For the text-containing cell, return its midpoint in (x, y) coordinate format. 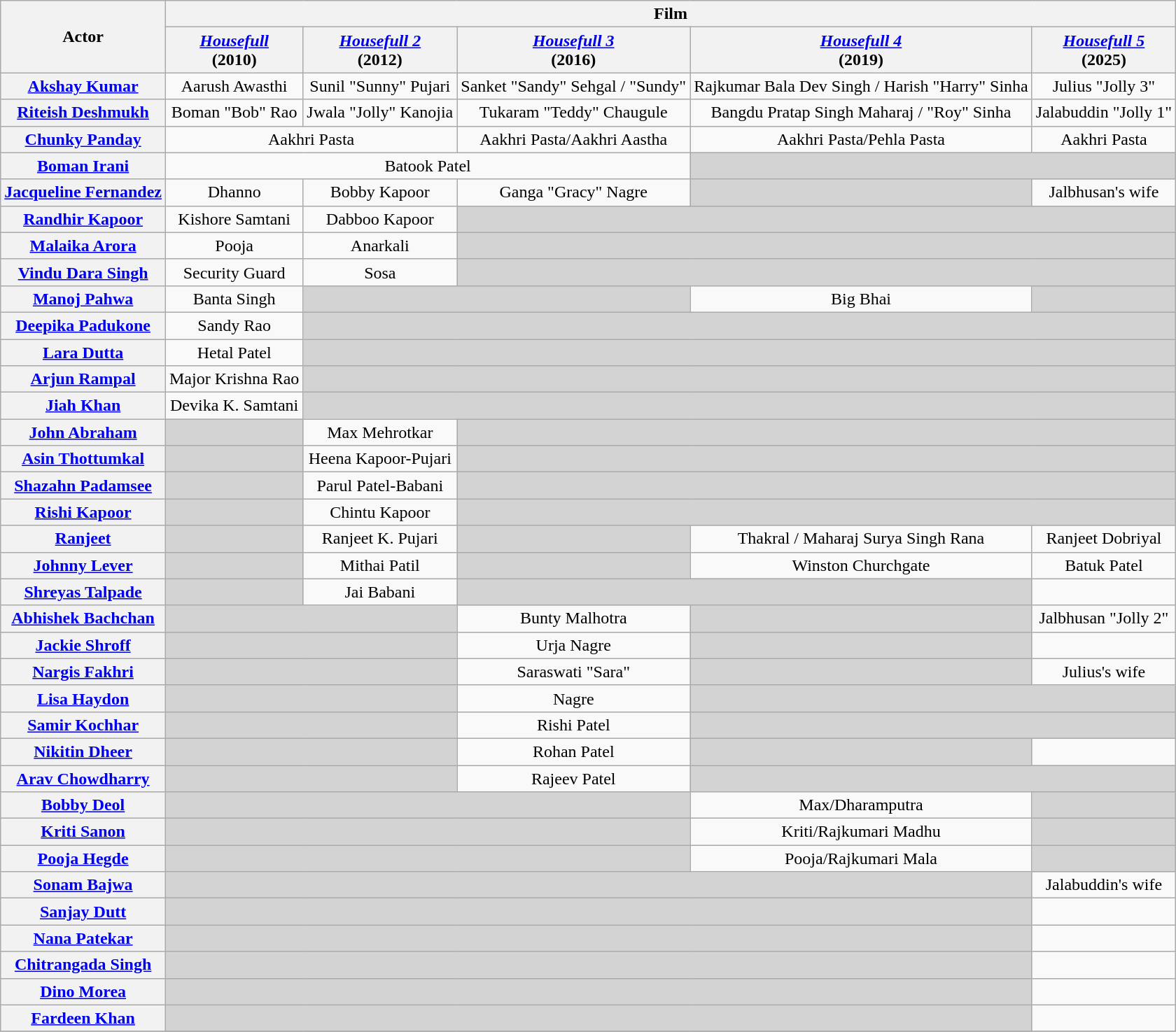
Jalbhusan's wife (1103, 192)
Ganga "Gracy" Nagre (574, 192)
Banta Singh (234, 299)
Kriti Sanon (83, 832)
Lisa Haydon (83, 698)
Boman "Bob" Rao (234, 113)
Jiah Khan (83, 406)
Film (671, 14)
Housefull(2010) (234, 50)
Arjun Rampal (83, 379)
Ranjeet K. Pujari (380, 539)
Chintu Kapoor (380, 512)
Rajkumar Bala Dev Singh / Harish "Harry" Sinha (861, 86)
Sosa (380, 272)
Major Krishna Rao (234, 379)
Rishi Kapoor (83, 512)
Johnny Lever (83, 565)
Abhishek Bachchan (83, 619)
Big Bhai (861, 299)
Hetal Patel (234, 352)
Manoj Pahwa (83, 299)
Tukaram "Teddy" Chaugule (574, 113)
Devika K. Samtani (234, 406)
Riteish Deshmukh (83, 113)
Batuk Patel (1103, 565)
Akshay Kumar (83, 86)
Housefull 4(2019) (861, 50)
Actor (83, 36)
Nagre (574, 698)
Winston Churchgate (861, 565)
Mithai Patil (380, 565)
Dabboo Kapoor (380, 219)
Sonam Bajwa (83, 885)
Aakhri Pasta/Aakhri Aastha (574, 139)
Julius's wife (1103, 672)
Jwala "Jolly" Kanojia (380, 113)
Pooja Hegde (83, 858)
Ranjeet Dobriyal (1103, 539)
Kishore Samtani (234, 219)
Housefull 3(2016) (574, 50)
Bobby Kapoor (380, 192)
Rohan Patel (574, 751)
Saraswati "Sara" (574, 672)
Randhir Kapoor (83, 219)
Jalabuddin "Jolly 1" (1103, 113)
Pooja/Rajkumari Mala (861, 858)
Shazahn Padamsee (83, 486)
Rajeev Patel (574, 779)
Bobby Deol (83, 805)
Security Guard (234, 272)
Housefull 2(2012) (380, 50)
Jalbhusan "Jolly 2" (1103, 619)
Nana Patekar (83, 938)
Bangdu Pratap Singh Maharaj / "Roy" Sinha (861, 113)
Sanket "Sandy" Sehgal / "Sundy" (574, 86)
Nikitin Dheer (83, 751)
Sanjay Dutt (83, 912)
Vindu Dara Singh (83, 272)
Jacqueline Fernandez (83, 192)
Chitrangada Singh (83, 965)
Sandy Rao (234, 325)
Pooja (234, 246)
Lara Dutta (83, 352)
Thakral / Maharaj Surya Singh Rana (861, 539)
Batook Patel (427, 166)
Ranjeet (83, 539)
Jai Babani (380, 592)
Jackie Shroff (83, 645)
Chunky Panday (83, 139)
Bunty Malhotra (574, 619)
Dhanno (234, 192)
Anarkali (380, 246)
Aarush Awasthi (234, 86)
Arav Chowdharry (83, 779)
Nargis Fakhri (83, 672)
Deepika Padukone (83, 325)
Max/Dharamputra (861, 805)
Heena Kapoor-Pujari (380, 459)
Housefull 5(2025) (1103, 50)
Malaika Arora (83, 246)
Fardeen Khan (83, 1018)
Urja Nagre (574, 645)
Asin Thottumkal (83, 459)
Dino Morea (83, 991)
Kriti/Rajkumari Madhu (861, 832)
Samir Kochhar (83, 725)
Rishi Patel (574, 725)
Aakhri Pasta/Pehla Pasta (861, 139)
Max Mehrotkar (380, 432)
Sunil "Sunny" Pujari (380, 86)
Boman Irani (83, 166)
Shreyas Talpade (83, 592)
Julius "Jolly 3" (1103, 86)
Jalabuddin's wife (1103, 885)
Parul Patel-Babani (380, 486)
John Abraham (83, 432)
